For the text-containing cell, return its midpoint in (X, Y) coordinate format. 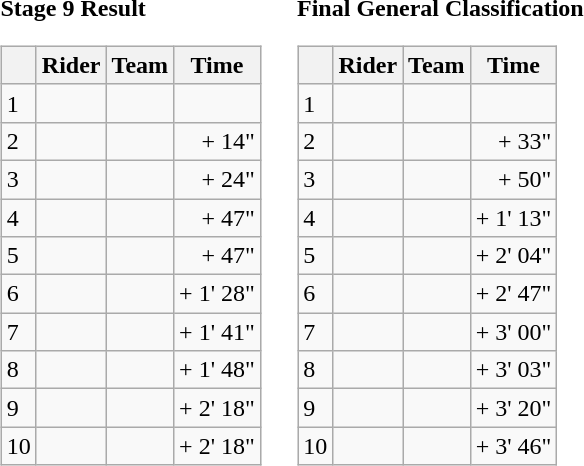
+ 1' 13" (514, 217)
+ 2' 47" (514, 294)
+ 3' 00" (514, 332)
+ 1' 41" (218, 332)
+ 3' 03" (514, 370)
+ 3' 46" (514, 446)
+ 2' 04" (514, 256)
+ 14" (218, 141)
+ 33" (514, 141)
+ 24" (218, 179)
+ 50" (514, 179)
+ 1' 28" (218, 294)
+ 3' 20" (514, 408)
+ 1' 48" (218, 370)
